Find where the given text appears and provide that cell's center as [x, y] coordinate. 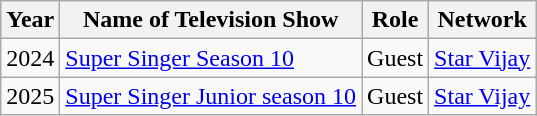
2024 [30, 58]
Year [30, 20]
Role [396, 20]
Network [482, 20]
2025 [30, 96]
Super Singer Junior season 10 [211, 96]
Name of Television Show [211, 20]
Super Singer Season 10 [211, 58]
